For the text-containing cell, return its midpoint in [x, y] coordinate format. 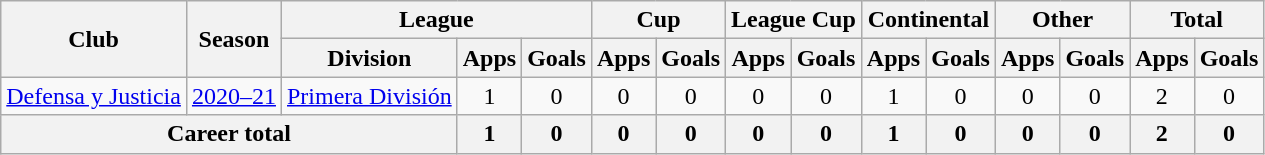
Other [1062, 20]
Cup [658, 20]
Defensa y Justicia [94, 96]
Career total [229, 134]
League [436, 20]
2020–21 [234, 96]
Continental [928, 20]
Division [369, 58]
Season [234, 39]
Primera División [369, 96]
League Cup [794, 20]
Club [94, 39]
Total [1197, 20]
